Return the (x, y) coordinate for the center point of the cell that contains the specified text.  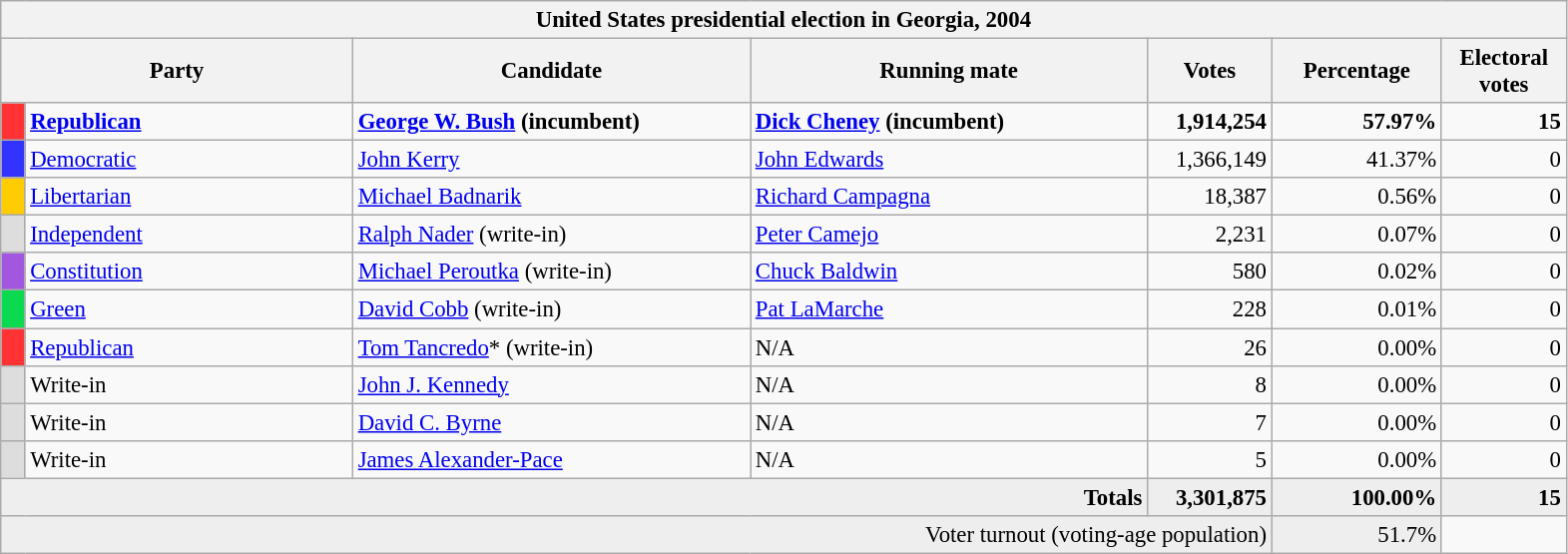
26 (1210, 347)
57.97% (1356, 122)
John J. Kennedy (551, 384)
0.02% (1356, 273)
David Cobb (write-in) (551, 309)
Electoral votes (1503, 72)
Totals (575, 497)
8 (1210, 384)
James Alexander-Pace (551, 459)
3,301,875 (1210, 497)
0.56% (1356, 197)
Peter Camejo (949, 235)
United States presidential election in Georgia, 2004 (784, 20)
0.07% (1356, 235)
Chuck Baldwin (949, 273)
Percentage (1356, 72)
Dick Cheney (incumbent) (949, 122)
Candidate (551, 72)
2,231 (1210, 235)
1,366,149 (1210, 160)
Ralph Nader (write-in) (551, 235)
Libertarian (189, 197)
Tom Tancredo* (write-in) (551, 347)
228 (1210, 309)
Pat LaMarche (949, 309)
1,914,254 (1210, 122)
Michael Badnarik (551, 197)
Richard Campagna (949, 197)
David C. Byrne (551, 422)
Constitution (189, 273)
Running mate (949, 72)
George W. Bush (incumbent) (551, 122)
John Edwards (949, 160)
51.7% (1356, 535)
Voter turnout (voting-age population) (637, 535)
18,387 (1210, 197)
Votes (1210, 72)
100.00% (1356, 497)
Democratic (189, 160)
Green (189, 309)
5 (1210, 459)
0.01% (1356, 309)
580 (1210, 273)
Independent (189, 235)
41.37% (1356, 160)
John Kerry (551, 160)
Party (178, 72)
Michael Peroutka (write-in) (551, 273)
7 (1210, 422)
